Locate the cell with the specified text and output its [x, y] center coordinate. 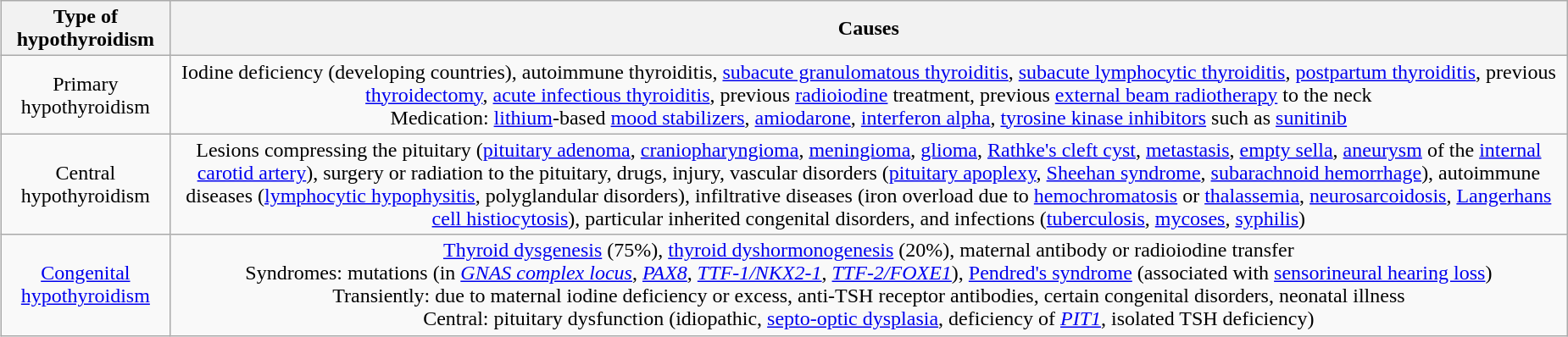
Central hypothyroidism [85, 185]
Primary hypothyroidism [85, 95]
Causes [868, 29]
Type of hypothyroidism [85, 29]
Congenital hypothyroidism [85, 285]
